Return the [x, y] coordinate for the center point of the cell that contains the specified text.  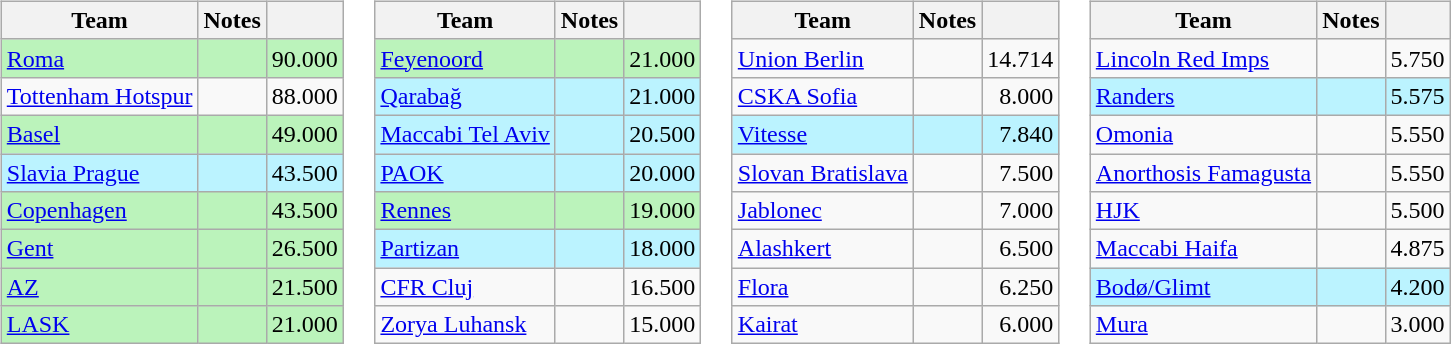
7.840 [1020, 134]
20.500 [662, 134]
Zorya Luhansk [465, 325]
Omonia [1203, 134]
HJK [1203, 211]
19.000 [662, 211]
15.000 [662, 325]
Randers [1203, 96]
Union Berlin [822, 58]
Mura [1203, 325]
Copenhagen [100, 211]
Basel [100, 134]
Slavia Prague [100, 173]
5.750 [1418, 58]
4.875 [1418, 249]
Maccabi Tel Aviv [465, 134]
88.000 [304, 96]
Bodø/Glimt [1203, 287]
Kairat [822, 325]
5.500 [1418, 211]
49.000 [304, 134]
Gent [100, 249]
6.500 [1020, 249]
Jablonec [822, 211]
14.714 [1020, 58]
Anorthosis Famagusta [1203, 173]
Flora [822, 287]
5.575 [1418, 96]
6.000 [1020, 325]
21.500 [304, 287]
8.000 [1020, 96]
Alashkert [822, 249]
3.000 [1418, 325]
Lincoln Red Imps [1203, 58]
20.000 [662, 173]
CSKA Sofia [822, 96]
AZ [100, 287]
Maccabi Haifa [1203, 249]
7.500 [1020, 173]
Feyenoord [465, 58]
16.500 [662, 287]
CFR Cluj [465, 287]
Partizan [465, 249]
Roma [100, 58]
LASK [100, 325]
Rennes [465, 211]
18.000 [662, 249]
Vitesse [822, 134]
7.000 [1020, 211]
Slovan Bratislava [822, 173]
4.200 [1418, 287]
90.000 [304, 58]
26.500 [304, 249]
PAOK [465, 173]
Tottenham Hotspur [100, 96]
Qarabağ [465, 96]
6.250 [1020, 287]
